Locate the cell with the specified text and output its (X, Y) center coordinate. 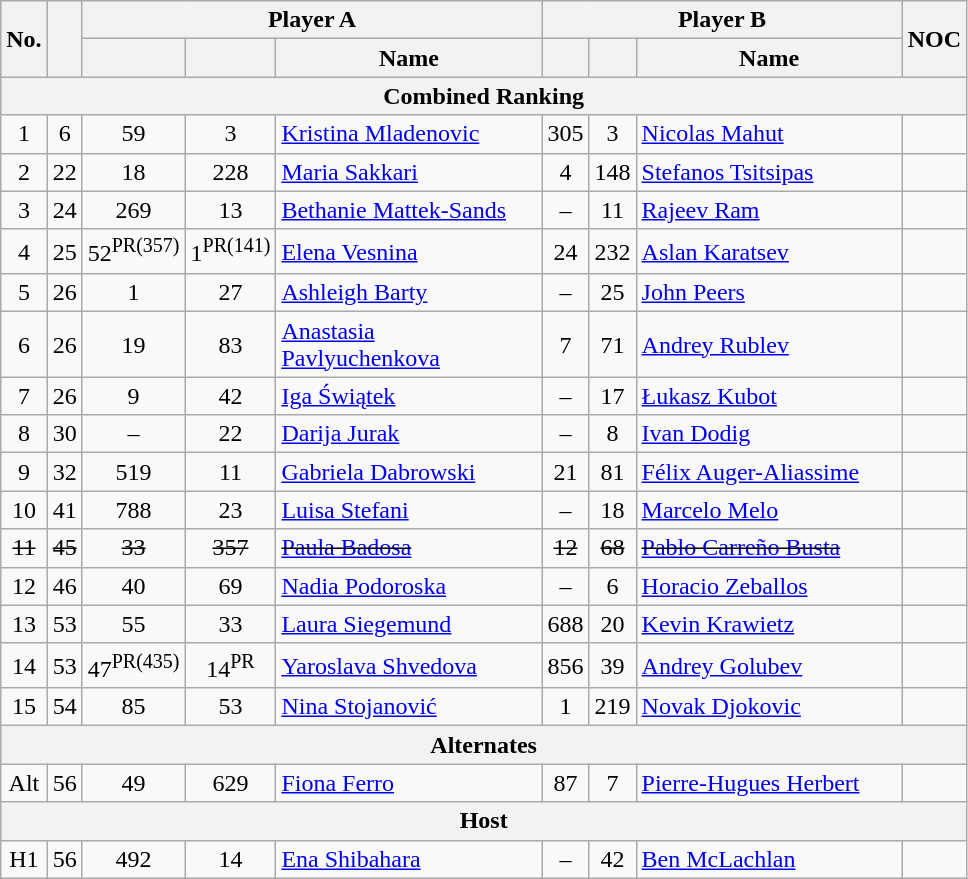
Ben McLachlan (769, 859)
688 (566, 624)
Alternates (484, 745)
Elena Vesnina (409, 252)
Combined Ranking (484, 96)
Kevin Krawietz (769, 624)
Nina Stojanović (409, 707)
81 (612, 472)
232 (612, 252)
40 (134, 586)
45 (64, 548)
83 (230, 344)
17 (612, 396)
27 (230, 293)
Ena Shibahara (409, 859)
Anastasia Pavlyuchenkova (409, 344)
Nadia Podoroska (409, 586)
Aslan Karatsev (769, 252)
41 (64, 510)
Nicolas Mahut (769, 134)
Yaroslava Shvedova (409, 666)
NOC (934, 39)
Rajeev Ram (769, 210)
54 (64, 707)
Novak Djokovic (769, 707)
Kristina Mladenovic (409, 134)
32 (64, 472)
46 (64, 586)
Félix Auger-Aliassime (769, 472)
21 (566, 472)
788 (134, 510)
Horacio Zeballos (769, 586)
87 (566, 783)
Łukasz Kubot (769, 396)
Darija Jurak (409, 434)
148 (612, 172)
Player B (722, 20)
Stefanos Tsitsipas (769, 172)
305 (566, 134)
59 (134, 134)
23 (230, 510)
No. (24, 39)
19 (134, 344)
Iga Świątek (409, 396)
Host (484, 821)
39 (612, 666)
71 (612, 344)
68 (612, 548)
Pierre-Hugues Herbert (769, 783)
219 (612, 707)
Luisa Stefani (409, 510)
519 (134, 472)
1PR(141) (230, 252)
Andrey Golubev (769, 666)
2 (24, 172)
Fiona Ferro (409, 783)
49 (134, 783)
20 (612, 624)
H1 (24, 859)
Andrey Rublev (769, 344)
Alt (24, 783)
52PR(357) (134, 252)
629 (230, 783)
856 (566, 666)
Pablo Carreño Busta (769, 548)
Player A (312, 20)
30 (64, 434)
492 (134, 859)
69 (230, 586)
85 (134, 707)
Ashleigh Barty (409, 293)
228 (230, 172)
Bethanie Mattek-Sands (409, 210)
5 (24, 293)
Gabriela Dabrowski (409, 472)
John Peers (769, 293)
Paula Badosa (409, 548)
10 (24, 510)
Ivan Dodig (769, 434)
Marcelo Melo (769, 510)
14PR (230, 666)
357 (230, 548)
55 (134, 624)
269 (134, 210)
15 (24, 707)
Maria Sakkari (409, 172)
Laura Siegemund (409, 624)
47PR(435) (134, 666)
